Return [X, Y] of the center of cell containing provided text 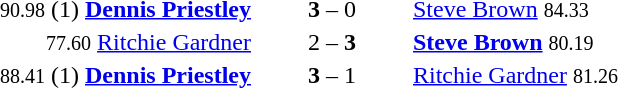
2 – 3 [332, 42]
